Find where the given text appears and provide that cell's center as (x, y) coordinate. 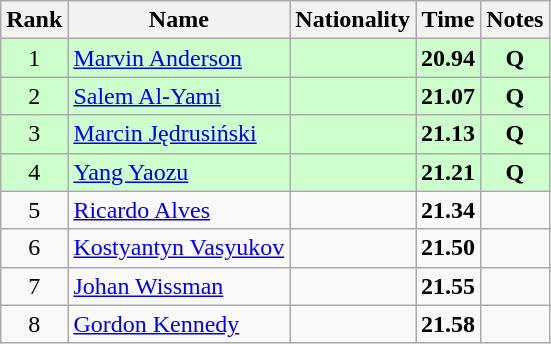
21.50 (448, 248)
2 (34, 96)
20.94 (448, 58)
Notes (515, 20)
Johan Wissman (179, 286)
7 (34, 286)
4 (34, 172)
Kostyantyn Vasyukov (179, 248)
Gordon Kennedy (179, 324)
21.13 (448, 134)
Ricardo Alves (179, 210)
5 (34, 210)
21.21 (448, 172)
Rank (34, 20)
Name (179, 20)
21.07 (448, 96)
21.58 (448, 324)
1 (34, 58)
Marvin Anderson (179, 58)
3 (34, 134)
Marcin Jędrusiński (179, 134)
Time (448, 20)
6 (34, 248)
21.34 (448, 210)
Nationality (353, 20)
Yang Yaozu (179, 172)
21.55 (448, 286)
8 (34, 324)
Salem Al-Yami (179, 96)
